Return the [x, y] coordinate for the center point of the cell that contains the specified text.  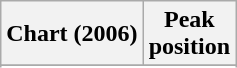
Chart (2006) [72, 34]
Peakposition [189, 34]
